Provide the (X, Y) coordinate of the cell's center where the given text is located.  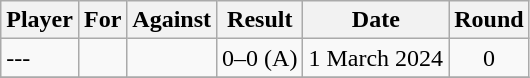
0 (489, 58)
Against (172, 20)
--- (40, 58)
Result (260, 20)
Round (489, 20)
For (102, 20)
0–0 (A) (260, 58)
Date (376, 20)
Player (40, 20)
1 March 2024 (376, 58)
